Output the (X, Y) coordinate of the center of the cell containing the given text.  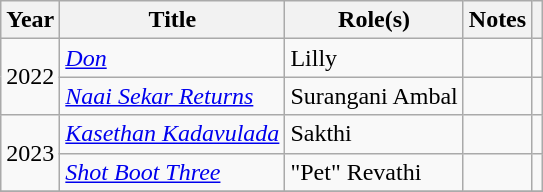
Kasethan Kadavulada (172, 134)
Title (172, 20)
Naai Sekar Returns (172, 96)
Sakthi (374, 134)
2023 (30, 153)
"Pet" Revathi (374, 172)
Lilly (374, 58)
Surangani Ambal (374, 96)
Year (30, 20)
Shot Boot Three (172, 172)
Don (172, 58)
2022 (30, 77)
Notes (497, 20)
Role(s) (374, 20)
